Search for the cell housing the specified text and yield its [x, y] center coordinate. 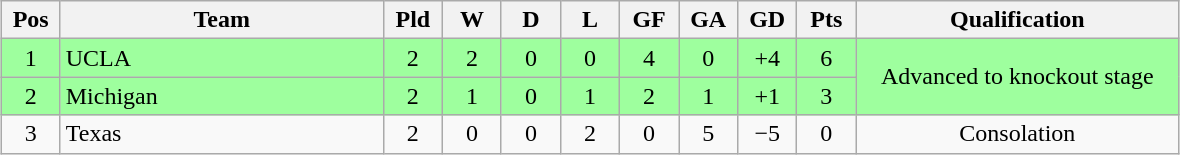
Michigan [222, 96]
UCLA [222, 58]
Pld [412, 20]
D [530, 20]
−5 [768, 134]
Team [222, 20]
6 [826, 58]
+4 [768, 58]
Consolation [1018, 134]
Advanced to knockout stage [1018, 77]
5 [708, 134]
W [472, 20]
Texas [222, 134]
Pts [826, 20]
+1 [768, 96]
Pos [30, 20]
L [590, 20]
GA [708, 20]
Qualification [1018, 20]
GD [768, 20]
4 [650, 58]
GF [650, 20]
